For the text-containing cell, return its midpoint in [x, y] coordinate format. 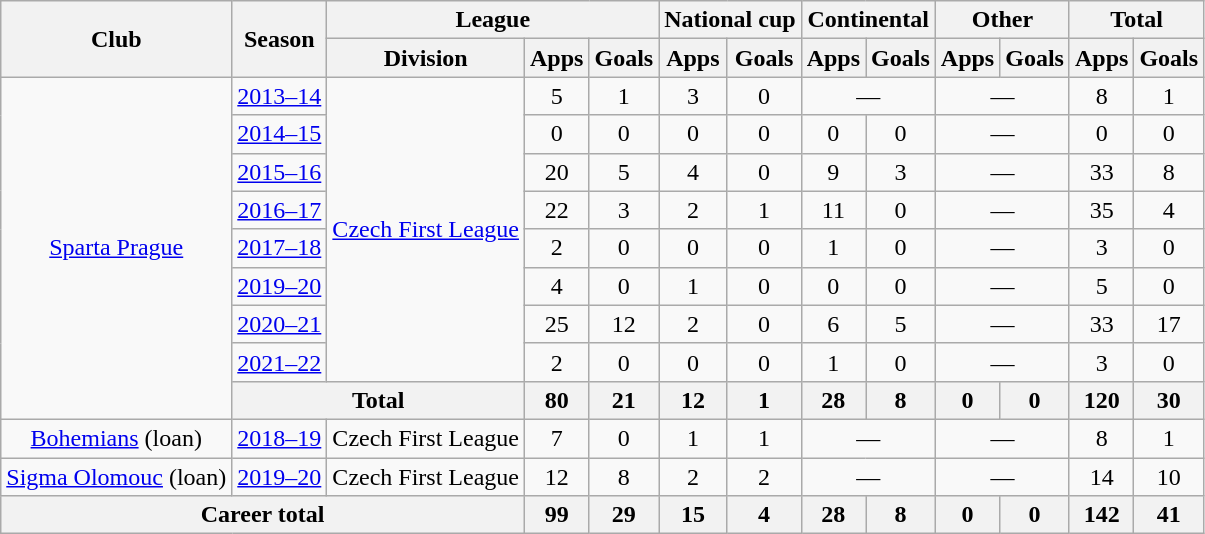
25 [557, 324]
2017–18 [280, 248]
2021–22 [280, 362]
11 [833, 210]
41 [1169, 515]
10 [1169, 477]
Career total [263, 515]
17 [1169, 324]
14 [1101, 477]
142 [1101, 515]
National cup [730, 20]
Bohemians (loan) [116, 438]
2014–15 [280, 134]
7 [557, 438]
League [493, 20]
Sparta Prague [116, 248]
Season [280, 39]
2018–19 [280, 438]
Division [426, 58]
Club [116, 39]
99 [557, 515]
6 [833, 324]
Continental [868, 20]
35 [1101, 210]
22 [557, 210]
2013–14 [280, 96]
Sigma Olomouc (loan) [116, 477]
120 [1101, 400]
2020–21 [280, 324]
2016–17 [280, 210]
21 [624, 400]
29 [624, 515]
Other [1002, 20]
20 [557, 172]
80 [557, 400]
30 [1169, 400]
15 [693, 515]
9 [833, 172]
2015–16 [280, 172]
